From the cell containing the given text, extract its center point as [x, y] coordinate. 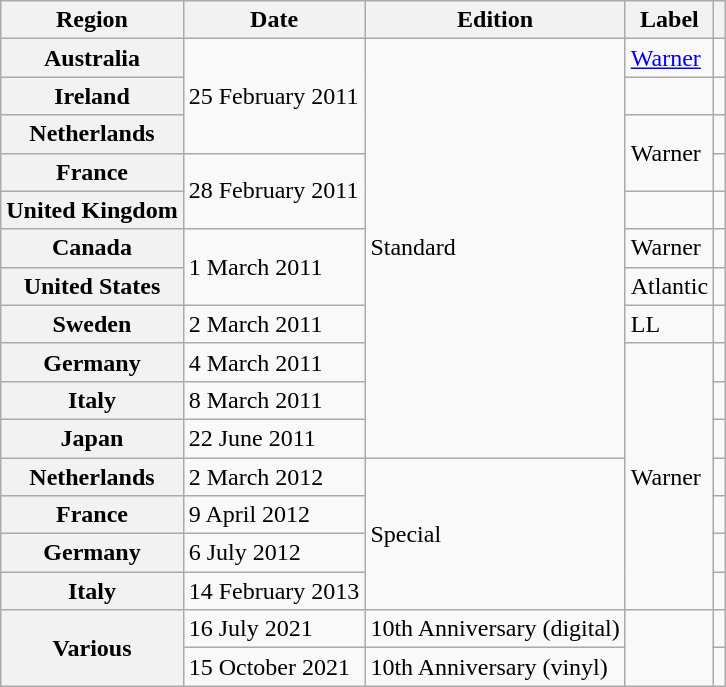
10th Anniversary (digital) [495, 629]
United States [92, 286]
8 March 2011 [274, 400]
2 March 2012 [274, 477]
14 February 2013 [274, 591]
6 July 2012 [274, 553]
United Kingdom [92, 210]
Date [274, 20]
Edition [495, 20]
Canada [92, 248]
4 March 2011 [274, 362]
Various [92, 648]
16 July 2021 [274, 629]
Japan [92, 438]
Sweden [92, 324]
Special [495, 534]
Standard [495, 248]
9 April 2012 [274, 515]
Label [669, 20]
25 February 2011 [274, 96]
LL [669, 324]
Atlantic [669, 286]
Ireland [92, 96]
10th Anniversary (vinyl) [495, 667]
22 June 2011 [274, 438]
28 February 2011 [274, 191]
Australia [92, 58]
2 March 2011 [274, 324]
Region [92, 20]
15 October 2021 [274, 667]
1 March 2011 [274, 267]
